From the cell containing the given text, extract its center point as (X, Y) coordinate. 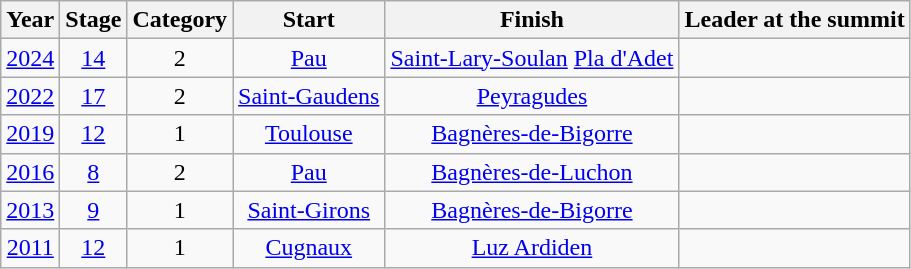
14 (94, 58)
2022 (30, 96)
Peyragudes (532, 96)
2011 (30, 248)
Start (309, 20)
Cugnaux (309, 248)
2013 (30, 210)
Stage (94, 20)
Year (30, 20)
8 (94, 172)
Leader at the summit (794, 20)
2019 (30, 134)
2024 (30, 58)
2016 (30, 172)
Luz Ardiden (532, 248)
Saint-Lary-Soulan Pla d'Adet (532, 58)
9 (94, 210)
Saint-Gaudens (309, 96)
Bagnères-de-Luchon (532, 172)
Saint-Girons (309, 210)
Finish (532, 20)
Category (180, 20)
Toulouse (309, 134)
17 (94, 96)
